Provide the [X, Y] coordinate of the cell's center where the given text is located.  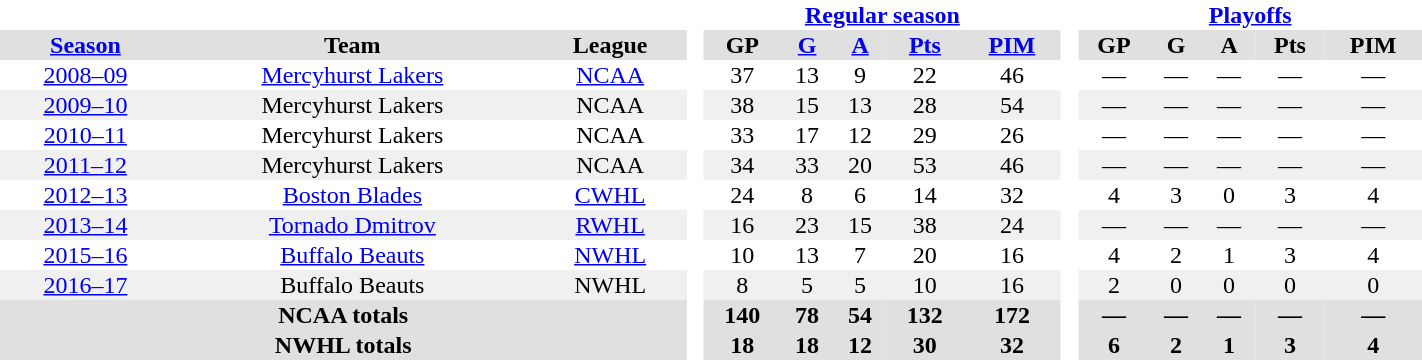
2011–12 [86, 165]
2016–17 [86, 285]
Team [352, 45]
2008–09 [86, 75]
Tornado Dmitrov [352, 225]
140 [742, 315]
CWHL [610, 195]
Playoffs [1250, 15]
9 [860, 75]
29 [926, 135]
NWHL totals [343, 345]
2013–14 [86, 225]
26 [1012, 135]
30 [926, 345]
172 [1012, 315]
22 [926, 75]
78 [808, 315]
7 [860, 255]
Season [86, 45]
2015–16 [86, 255]
132 [926, 315]
14 [926, 195]
Regular season [882, 15]
Boston Blades [352, 195]
RWHL [610, 225]
NCAA totals [343, 315]
37 [742, 75]
23 [808, 225]
2009–10 [86, 105]
53 [926, 165]
17 [808, 135]
28 [926, 105]
34 [742, 165]
League [610, 45]
2012–13 [86, 195]
2010–11 [86, 135]
